Output the [X, Y] coordinate of the center of the cell containing the given text.  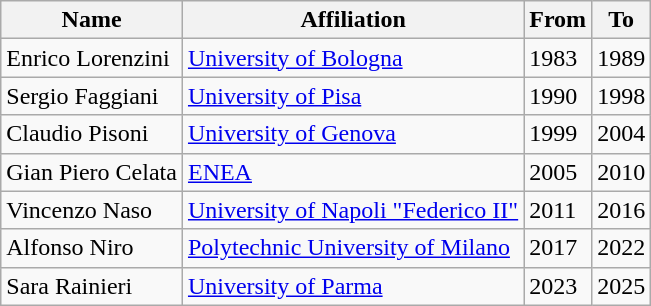
2011 [558, 210]
1998 [622, 96]
2023 [558, 286]
Sergio Faggiani [92, 96]
1989 [622, 58]
To [622, 20]
Sara Rainieri [92, 286]
2010 [622, 172]
ENEA [352, 172]
2005 [558, 172]
2004 [622, 134]
University of Pisa [352, 96]
Claudio Pisoni [92, 134]
2017 [558, 248]
Gian Piero Celata [92, 172]
University of Napoli "Federico II" [352, 210]
Affiliation [352, 20]
2025 [622, 286]
University of Parma [352, 286]
Alfonso Niro [92, 248]
University of Genova [352, 134]
2016 [622, 210]
Name [92, 20]
Polytechnic University of Milano [352, 248]
1983 [558, 58]
Vincenzo Naso [92, 210]
From [558, 20]
University of Bologna [352, 58]
2022 [622, 248]
Enrico Lorenzini [92, 58]
1990 [558, 96]
1999 [558, 134]
